Provide the (x, y) coordinate of the cell's center where the given text is located.  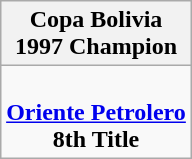
Oriente Petrolero8th Title (96, 112)
Copa Bolivia 1997 Champion (96, 34)
